Provide the (X, Y) coordinate of the cell's center where the given text is located.  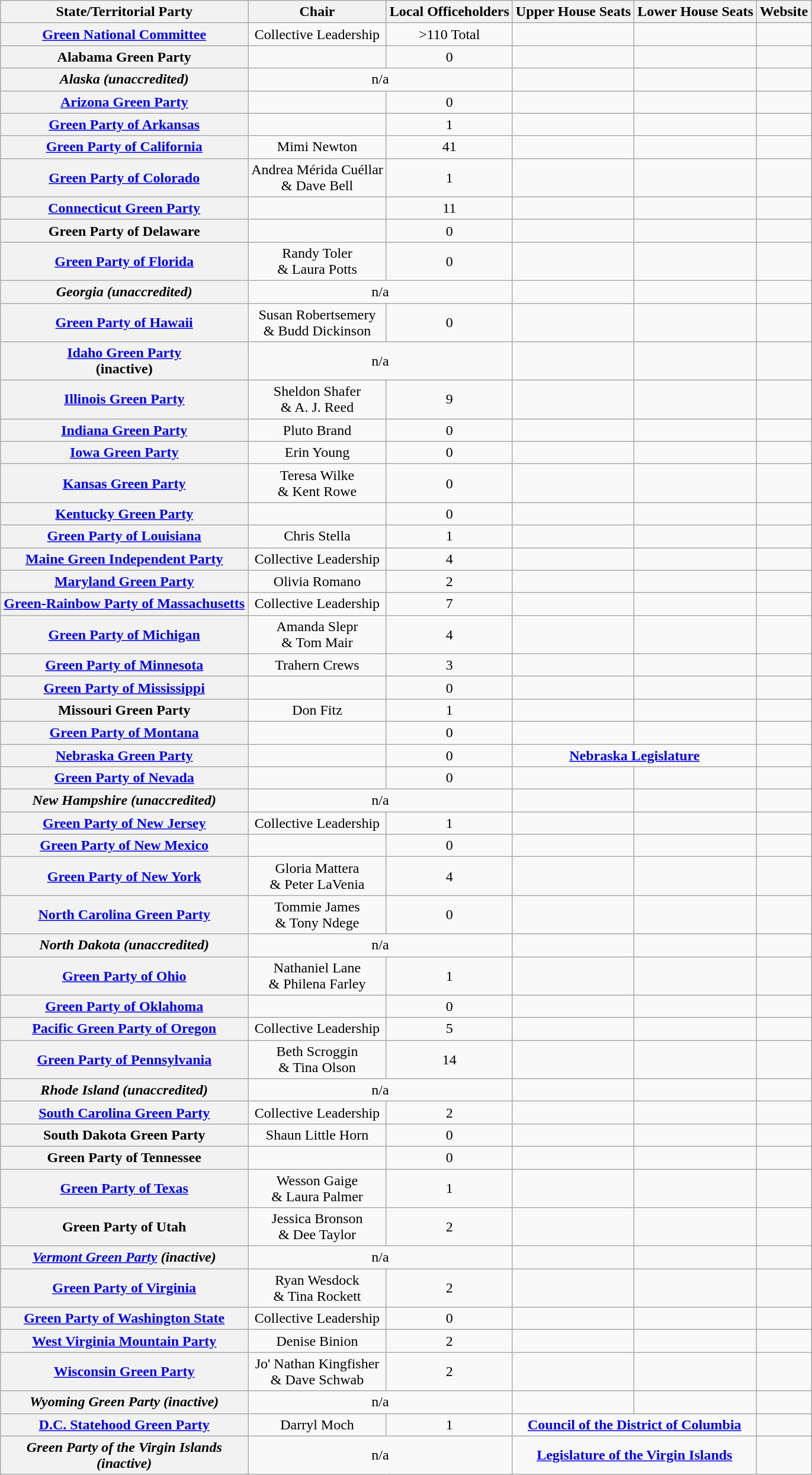
Green Party of Utah (124, 1227)
Nathaniel Lane& Philena Farley (317, 975)
Shaun Little Horn (317, 1135)
Idaho Green Party(inactive) (124, 361)
Wisconsin Green Party (124, 1371)
Green Party of Minnesota (124, 665)
Darryl Moch (317, 1425)
Website (784, 12)
Green Party of New Mexico (124, 846)
Alabama Green Party (124, 57)
Vermont Green Party (inactive) (124, 1258)
Pluto Brand (317, 430)
North Carolina Green Party (124, 915)
Green Party of Mississippi (124, 687)
Indiana Green Party (124, 430)
Georgia (unaccredited) (124, 292)
3 (449, 665)
Green Party of Florida (124, 261)
Ryan Wesdock& Tina Rockett (317, 1288)
Wyoming Green Party (inactive) (124, 1402)
9 (449, 399)
Green Party of New Jersey (124, 823)
Upper House Seats (573, 12)
7 (449, 604)
South Carolina Green Party (124, 1112)
Green Party of the Virgin Islands(inactive) (124, 1455)
North Dakota (unaccredited) (124, 945)
Mimi Newton (317, 147)
Arizona Green Party (124, 102)
Alaska (unaccredited) (124, 79)
Green Party of Montana (124, 732)
Nebraska Legislature (634, 756)
Green Party of Tennessee (124, 1157)
Andrea Mérida Cuéllar& Dave Bell (317, 178)
Trahern Crews (317, 665)
Green Party of Ohio (124, 975)
>110 Total (449, 34)
5 (449, 1029)
Erin Young (317, 453)
Don Fitz (317, 710)
Connecticut Green Party (124, 208)
Lower House Seats (695, 12)
Local Officeholders (449, 12)
West Virginia Mountain Party (124, 1341)
Pacific Green Party of Oregon (124, 1029)
Illinois Green Party (124, 399)
Chris Stella (317, 536)
Green Party of Texas (124, 1188)
Tommie James& Tony Ndege (317, 915)
Green National Committee (124, 34)
Green Party of Arkansas (124, 124)
Green Party of Louisiana (124, 536)
D.C. Statehood Green Party (124, 1425)
Maine Green Independent Party (124, 559)
Legislature of the Virgin Islands (634, 1455)
11 (449, 208)
Gloria Mattera& Peter LaVenia (317, 876)
Green Party of Virginia (124, 1288)
Randy Toler& Laura Potts (317, 261)
Green Party of Pennsylvania (124, 1060)
South Dakota Green Party (124, 1135)
Council of the District of Columbia (634, 1425)
Teresa Wilke& Kent Rowe (317, 484)
Green-Rainbow Party of Massachusetts (124, 604)
Denise Binion (317, 1341)
State/Territorial Party (124, 12)
Green Party of Hawaii (124, 322)
Rhode Island (unaccredited) (124, 1090)
Chair (317, 12)
Kansas Green Party (124, 484)
Susan Robertsemery& Budd Dickinson (317, 322)
Green Party of New York (124, 876)
Green Party of Washington State (124, 1319)
Iowa Green Party (124, 453)
Green Party of Nevada (124, 778)
Maryland Green Party (124, 581)
14 (449, 1060)
Wesson Gaige& Laura Palmer (317, 1188)
Amanda Slepr& Tom Mair (317, 634)
Jessica Bronson& Dee Taylor (317, 1227)
41 (449, 147)
Olivia Romano (317, 581)
Missouri Green Party (124, 710)
Green Party of Oklahoma (124, 1006)
Green Party of Colorado (124, 178)
Green Party of Delaware (124, 231)
Green Party of Michigan (124, 634)
Nebraska Green Party (124, 756)
Sheldon Shafer& A. J. Reed (317, 399)
Beth Scroggin& Tina Olson (317, 1060)
Kentucky Green Party (124, 514)
Green Party of California (124, 147)
New Hampshire (unaccredited) (124, 801)
Jo' Nathan Kingfisher& Dave Schwab (317, 1371)
